Detect which cell encompasses the target text, then output its (x, y) center coordinate. 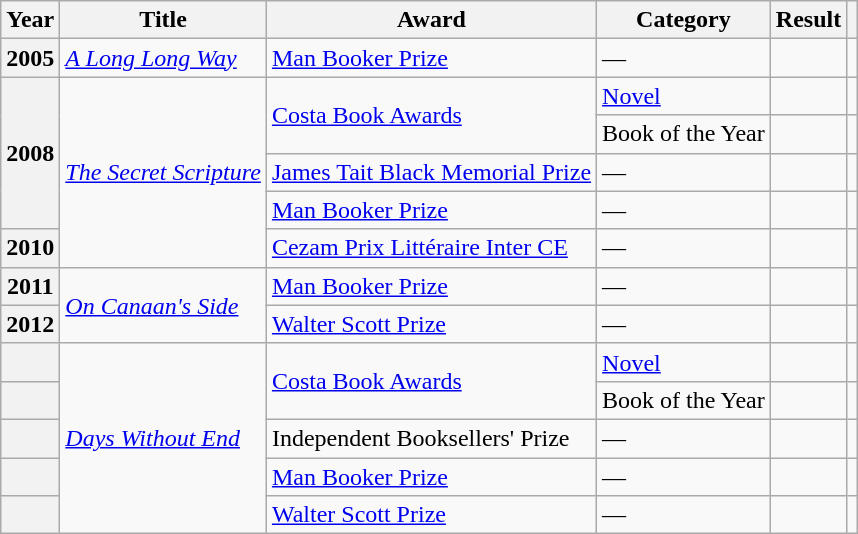
Year (30, 20)
Result (808, 20)
Days Without End (164, 438)
2010 (30, 248)
2008 (30, 153)
A Long Long Way (164, 58)
Cezam Prix Littéraire Inter CE (431, 248)
2005 (30, 58)
2012 (30, 324)
2011 (30, 286)
Title (164, 20)
The Secret Scripture (164, 172)
James Tait Black Memorial Prize (431, 172)
On Canaan's Side (164, 305)
Category (684, 20)
Independent Booksellers' Prize (431, 438)
Award (431, 20)
